Locate the cell with the specified text and output its [X, Y] center coordinate. 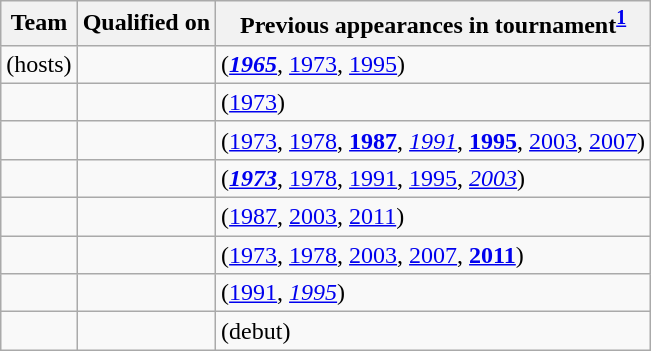
(1973, 1978, 1991, 1995, 2003) [434, 178]
Qualified on [146, 24]
(debut) [434, 331]
(1973, 1978, 1987, 1991, 1995, 2003, 2007) [434, 140]
(1965, 1973, 1995) [434, 64]
(1973, 1978, 2003, 2007, 2011) [434, 255]
(1987, 2003, 2011) [434, 217]
(1991, 1995) [434, 293]
Previous appearances in tournament1 [434, 24]
Team [39, 24]
(1973) [434, 102]
(hosts) [39, 64]
